Detect which cell encompasses the target text, then output its (x, y) center coordinate. 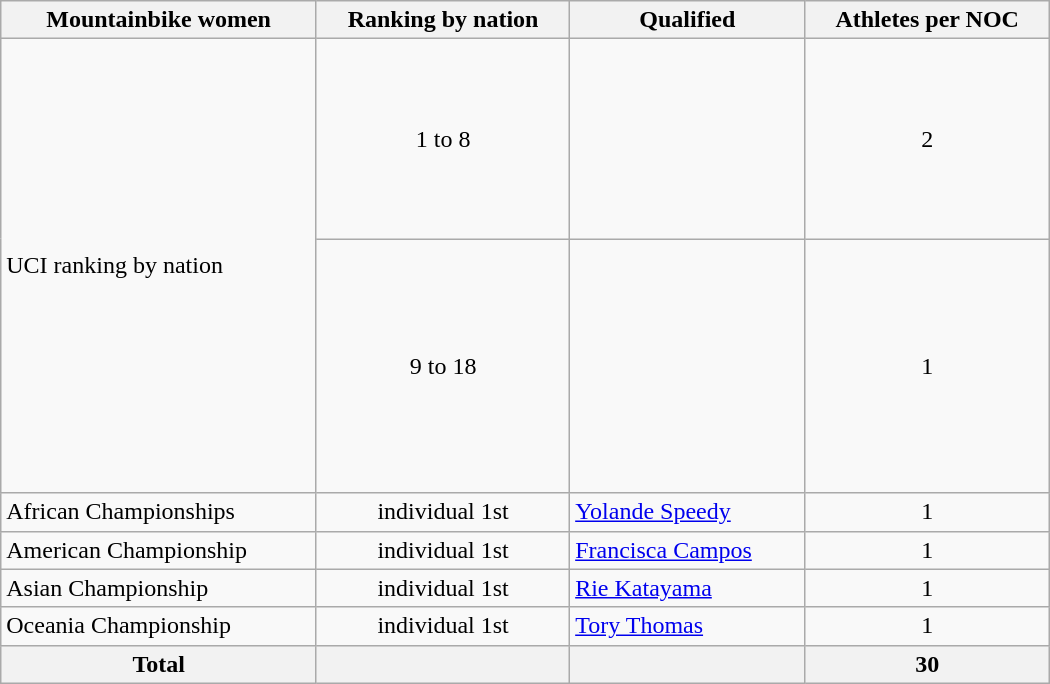
Total (159, 664)
Mountainbike women (159, 20)
Qualified (688, 20)
Oceania Championship (159, 626)
30 (927, 664)
African Championships (159, 512)
American Championship (159, 550)
UCI ranking by nation (159, 266)
Ranking by nation (442, 20)
2 (927, 139)
Tory Thomas (688, 626)
1 to 8 (442, 139)
Rie Katayama (688, 588)
Yolande Speedy (688, 512)
Francisca Campos (688, 550)
Athletes per NOC (927, 20)
Asian Championship (159, 588)
9 to 18 (442, 366)
